Scan for the cell matching the given text and deliver its (X, Y) coordinate at center. 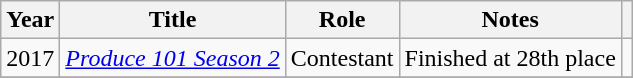
Finished at 28th place (510, 58)
Title (172, 20)
Contestant (342, 58)
Notes (510, 20)
Role (342, 20)
Year (30, 20)
2017 (30, 58)
Produce 101 Season 2 (172, 58)
